Determine the (X, Y) coordinate at the center of the cell enclosing the given text.  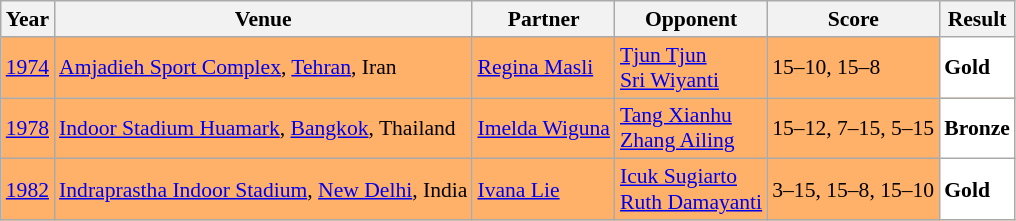
Venue (263, 19)
Amjadieh Sport Complex, Tehran, Iran (263, 68)
Year (28, 19)
Icuk Sugiarto Ruth Damayanti (691, 190)
Tjun Tjun Sri Wiyanti (691, 68)
15–10, 15–8 (853, 68)
1982 (28, 190)
Indraprastha Indoor Stadium, New Delhi, India (263, 190)
Tang Xianhu Zhang Ailing (691, 128)
3–15, 15–8, 15–10 (853, 190)
Ivana Lie (544, 190)
Indoor Stadium Huamark, Bangkok, Thailand (263, 128)
Regina Masli (544, 68)
15–12, 7–15, 5–15 (853, 128)
1978 (28, 128)
Opponent (691, 19)
Bronze (977, 128)
Score (853, 19)
Imelda Wiguna (544, 128)
Partner (544, 19)
1974 (28, 68)
Result (977, 19)
